Locate the cell with the specified text and output its (X, Y) center coordinate. 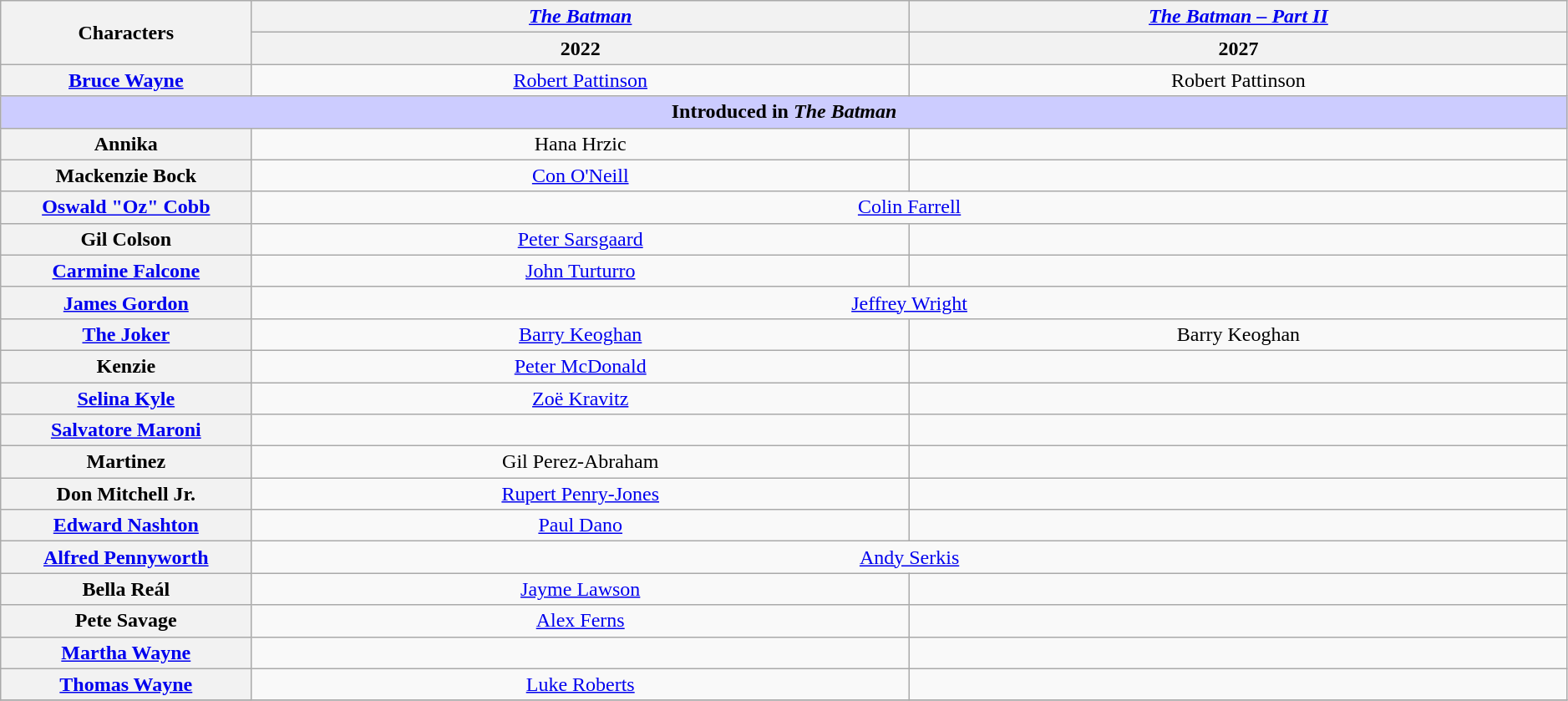
Colin Farrell (909, 207)
Jeffrey Wright (909, 302)
Andy Serkis (909, 557)
The Batman – Part II (1239, 17)
Kenzie (126, 366)
Thomas Wayne (126, 684)
Hana Hrzic (581, 144)
Peter McDonald (581, 366)
Introduced in The Batman (784, 112)
Martinez (126, 462)
Luke Roberts (581, 684)
Peter Sarsgaard (581, 239)
Rupert Penry-Jones (581, 494)
Con O'Neill (581, 175)
James Gordon (126, 302)
2027 (1239, 48)
Gil Perez-Abraham (581, 462)
Annika (126, 144)
The Batman (581, 17)
Mackenzie Bock (126, 175)
Pete Savage (126, 621)
John Turturro (581, 271)
The Joker (126, 334)
Gil Colson (126, 239)
Selina Kyle (126, 399)
2022 (581, 48)
Alfred Pennyworth (126, 557)
Paul Dano (581, 526)
Jayme Lawson (581, 589)
Edward Nashton (126, 526)
Bella Reál (126, 589)
Salvatore Maroni (126, 430)
Martha Wayne (126, 653)
Bruce Wayne (126, 80)
Oswald "Oz" Cobb (126, 207)
Characters (126, 33)
Carmine Falcone (126, 271)
Alex Ferns (581, 621)
Don Mitchell Jr. (126, 494)
Zoë Kravitz (581, 399)
